Scan for the cell matching the given text and deliver its (X, Y) coordinate at center. 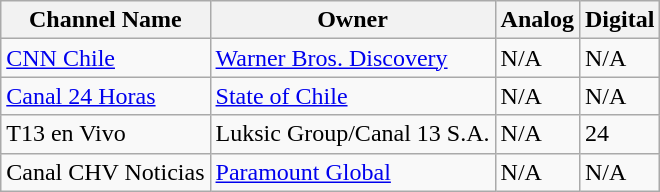
Channel Name (106, 20)
24 (619, 134)
Owner (352, 20)
CNN Chile (106, 58)
Luksic Group/Canal 13 S.A. (352, 134)
Canal 24 Horas (106, 96)
T13 en Vivo (106, 134)
Warner Bros. Discovery (352, 58)
Canal CHV Noticias (106, 172)
Paramount Global (352, 172)
State of Chile (352, 96)
Analog (537, 20)
Digital (619, 20)
